Capture the cell that displays the provided text and extract its (x, y) central coordinate. 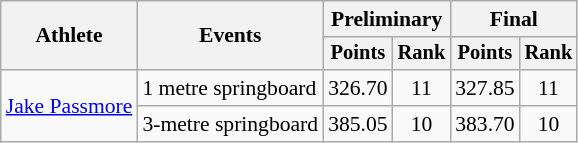
Events (230, 36)
327.85 (484, 88)
Final (514, 19)
326.70 (358, 88)
Jake Passmore (70, 106)
Athlete (70, 36)
1 metre springboard (230, 88)
3-metre springboard (230, 124)
Preliminary (386, 19)
385.05 (358, 124)
383.70 (484, 124)
